Find where the given text appears and provide that cell's center as [X, Y] coordinate. 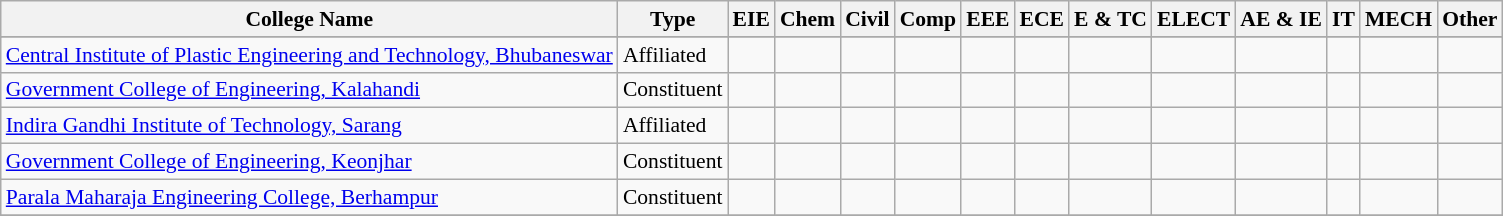
EEE [988, 19]
Type [673, 19]
College Name [310, 19]
ELECT [1194, 19]
E & TC [1110, 19]
Government College of Engineering, Kalahandi [310, 90]
Civil [868, 19]
ECE [1042, 19]
Chem [808, 19]
IT [1344, 19]
MECH [1398, 19]
EIE [752, 19]
Central Institute of Plastic Engineering and Technology, Bhubaneswar [310, 55]
AE & IE [1281, 19]
Indira Gandhi Institute of Technology, Sarang [310, 126]
Other [1470, 19]
Comp [928, 19]
Government College of Engineering, Keonjhar [310, 162]
Parala Maharaja Engineering College, Berhampur [310, 197]
